Extract the (X, Y) coordinate from the center of the cell holding the provided text.  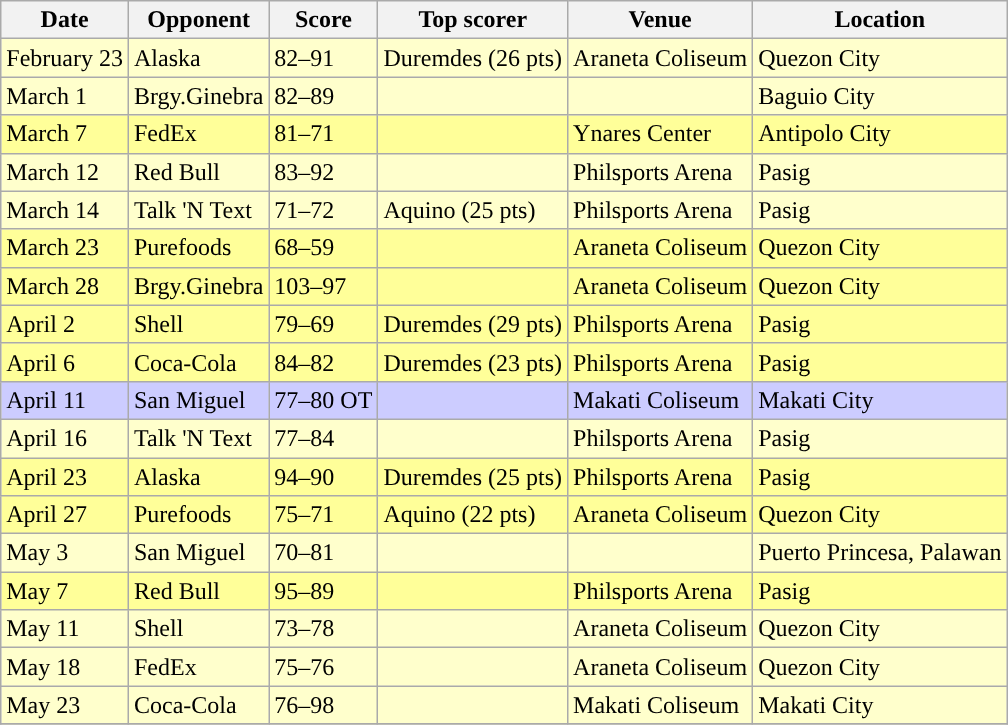
March 28 (65, 286)
April 27 (65, 515)
April 6 (65, 362)
Antipolo City (880, 134)
May 23 (65, 705)
March 14 (65, 210)
70–81 (324, 553)
Top scorer (473, 20)
May 11 (65, 629)
75–76 (324, 667)
82–89 (324, 96)
84–82 (324, 362)
103–97 (324, 286)
April 11 (65, 400)
77–80 OT (324, 400)
Duremdes (29 pts) (473, 324)
Duremdes (26 pts) (473, 58)
May 7 (65, 591)
Puerto Princesa, Palawan (880, 553)
77–84 (324, 438)
95–89 (324, 591)
73–78 (324, 629)
Location (880, 20)
76–98 (324, 705)
79–69 (324, 324)
February 23 (65, 58)
April 2 (65, 324)
68–59 (324, 248)
83–92 (324, 172)
Opponent (198, 20)
Score (324, 20)
April 16 (65, 438)
Baguio City (880, 96)
71–72 (324, 210)
81–71 (324, 134)
May 3 (65, 553)
82–91 (324, 58)
Aquino (22 pts) (473, 515)
April 23 (65, 477)
Venue (660, 20)
Aquino (25 pts) (473, 210)
75–71 (324, 515)
March 12 (65, 172)
94–90 (324, 477)
May 18 (65, 667)
Date (65, 20)
Duremdes (23 pts) (473, 362)
March 7 (65, 134)
Duremdes (25 pts) (473, 477)
Ynares Center (660, 134)
March 23 (65, 248)
March 1 (65, 96)
